Find where the given text appears and provide that cell's center as [X, Y] coordinate. 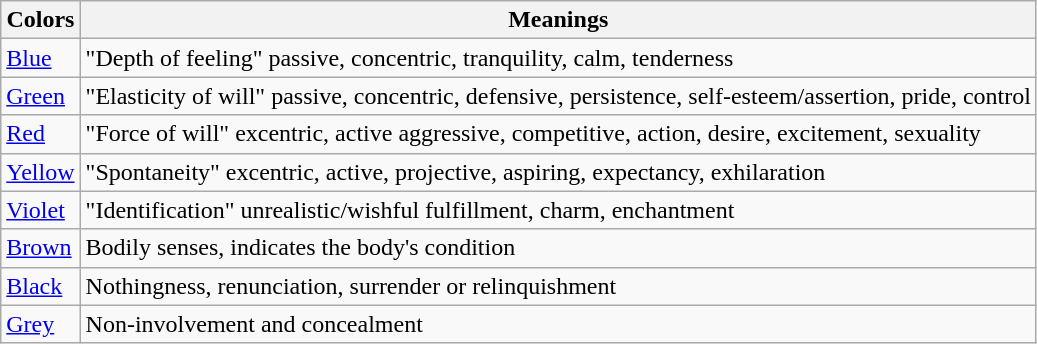
Black [40, 286]
Red [40, 134]
Non-involvement and concealment [558, 324]
Colors [40, 20]
Meanings [558, 20]
Blue [40, 58]
Brown [40, 248]
Nothingness, renunciation, surrender or relinquishment [558, 286]
Bodily senses, indicates the body's condition [558, 248]
Yellow [40, 172]
Green [40, 96]
"Identification" unrealistic/wishful fulfillment, charm, enchantment [558, 210]
"Elasticity of will" passive, concentric, defensive, persistence, self-esteem/assertion, pride, control [558, 96]
"Depth of feeling" passive, concentric, tranquility, calm, tenderness [558, 58]
Grey [40, 324]
"Spontaneity" excentric, active, projective, aspiring, expectancy, exhilaration [558, 172]
Violet [40, 210]
"Force of will" excentric, active aggressive, competitive, action, desire, excitement, sexuality [558, 134]
